Find where the given text appears and provide that cell's center as [X, Y] coordinate. 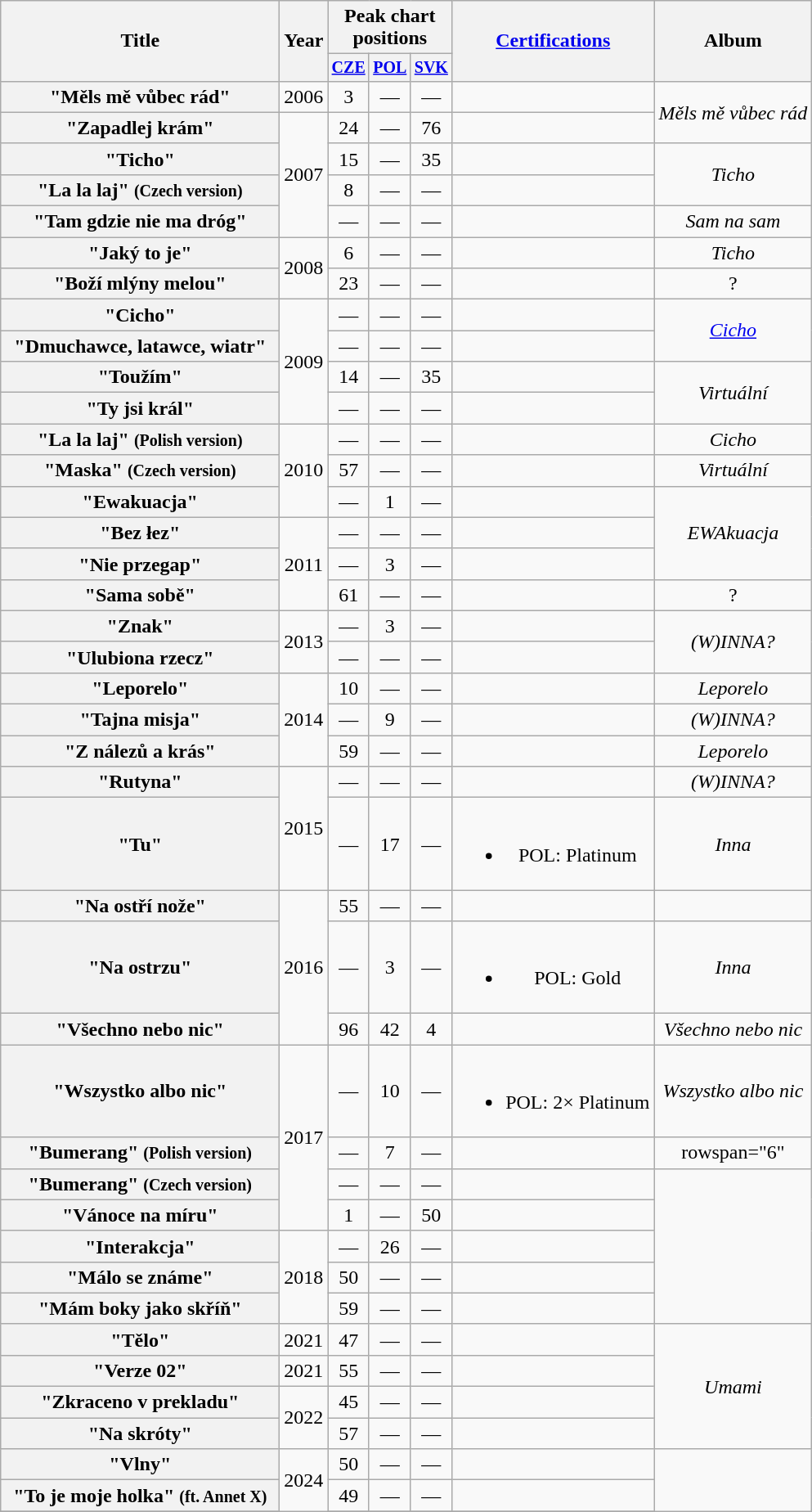
2014 [304, 719]
2018 [304, 1277]
42 [389, 1029]
Peak chart positions [390, 28]
"Tu" [141, 844]
"Na skróty" [141, 1433]
9 [389, 720]
"Leporelo" [141, 688]
"Málo se známe" [141, 1277]
2024 [304, 1480]
"Nie przegap" [141, 564]
"Zapadlej krám" [141, 128]
"Na ostrzu" [141, 967]
47 [348, 1339]
"Bez łez" [141, 533]
"Rutyna" [141, 782]
"Toužím" [141, 377]
"To je moje holka" (ft. Annet X) [141, 1496]
"Tělo" [141, 1339]
"Vánoce na míru" [141, 1215]
6 [348, 253]
15 [348, 159]
2010 [304, 470]
2011 [304, 564]
"Verze 02" [141, 1370]
POL: 2× Platinum [553, 1091]
"Tajna misja" [141, 720]
2017 [304, 1137]
Year [304, 41]
SVK [432, 67]
2008 [304, 268]
4 [432, 1029]
"Na ostří nože" [141, 906]
"Boží mlýny melou" [141, 284]
"La la laj" (Polish version) [141, 439]
2006 [304, 97]
POL [389, 67]
2007 [304, 174]
7 [389, 1153]
"Mám boky jako skříň" [141, 1308]
24 [348, 128]
"Ticho" [141, 159]
Album [733, 41]
26 [389, 1246]
POL: Gold [553, 967]
"Cicho" [141, 315]
"Z nálezů a krás" [141, 751]
CZE [348, 67]
"Tam gdzie nie ma dróg" [141, 222]
61 [348, 595]
2016 [304, 967]
49 [348, 1496]
"La la laj" (Czech version) [141, 190]
45 [348, 1402]
76 [432, 128]
17 [389, 844]
Certifications [553, 41]
Umami [733, 1386]
"Ty jsi král" [141, 408]
2009 [304, 362]
"Wszystko albo nic" [141, 1091]
Sam na sam [733, 222]
"Znak" [141, 626]
"Měls mě vůbec rád" [141, 97]
"Všechno nebo nic" [141, 1029]
Měls mě vůbec rád [733, 112]
Title [141, 41]
"Bumerang" (Czech version) [141, 1184]
23 [348, 284]
"Zkraceno v prekladu" [141, 1402]
2013 [304, 641]
2015 [304, 828]
Wszystko albo nic [733, 1091]
"Ulubiona rzecz" [141, 657]
"Maska" (Czech version) [141, 470]
"Sama sobě" [141, 595]
14 [348, 377]
EWAkuacja [733, 533]
2022 [304, 1418]
POL: Platinum [553, 844]
"Ewakuacja" [141, 502]
"Interakcja" [141, 1246]
Všechno nebo nic [733, 1029]
"Jaký to je" [141, 253]
8 [348, 190]
96 [348, 1029]
"Dmuchawce, latawce, wiatr" [141, 346]
rowspan="6" [733, 1153]
"Bumerang" (Polish version) [141, 1153]
"Vlny" [141, 1465]
